Extract the (x, y) coordinate from the center of the cell holding the provided text.  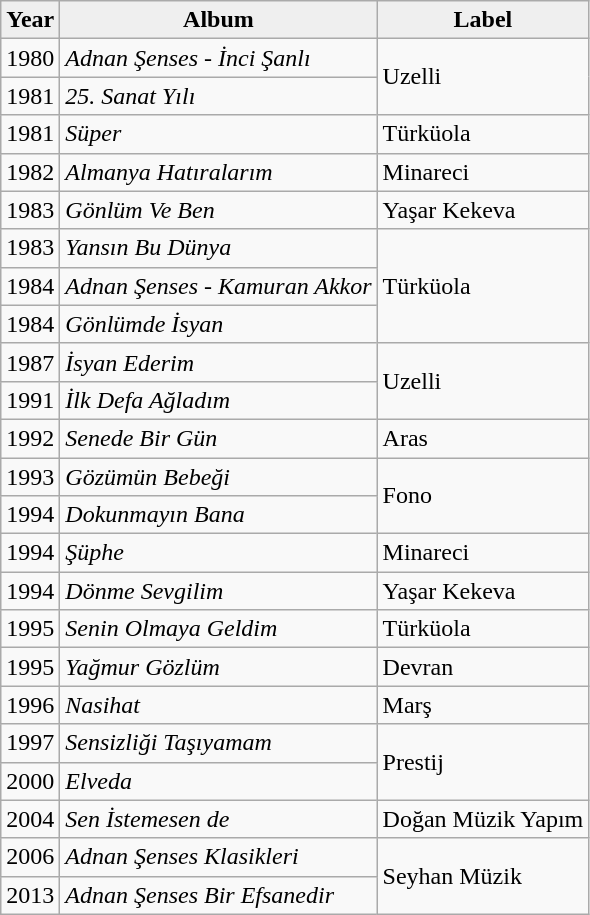
Adnan Şenses Bir Efsanedir (218, 895)
Almanya Hatıralarım (218, 172)
Yağmur Gözlüm (218, 667)
Süper (218, 134)
Year (30, 20)
Marş (483, 705)
1980 (30, 58)
1993 (30, 477)
Adnan Şenses Klasikleri (218, 857)
Album (218, 20)
Elveda (218, 781)
Fono (483, 496)
Adnan Şenses - Kamuran Akkor (218, 286)
1997 (30, 743)
Dönme Sevgilim (218, 591)
1991 (30, 400)
Prestij (483, 762)
Senede Bir Gün (218, 438)
2000 (30, 781)
Senin Olmaya Geldim (218, 629)
Yansın Bu Dünya (218, 248)
Şüphe (218, 553)
Gönlümde İsyan (218, 324)
2013 (30, 895)
Adnan Şenses - İnci Şanlı (218, 58)
Aras (483, 438)
1982 (30, 172)
Sen İstemesen de (218, 819)
Sensizliği Taşıyamam (218, 743)
Gözümün Bebeği (218, 477)
25. Sanat Yılı (218, 96)
2004 (30, 819)
Devran (483, 667)
İlk Defa Ağladım (218, 400)
İsyan Ederim (218, 362)
Doğan Müzik Yapım (483, 819)
Gönlüm Ve Ben (218, 210)
Dokunmayın Bana (218, 515)
1996 (30, 705)
2006 (30, 857)
Seyhan Müzik (483, 876)
Nasihat (218, 705)
1987 (30, 362)
1992 (30, 438)
Label (483, 20)
